Determine the (X, Y) coordinate at the center of the cell enclosing the given text.  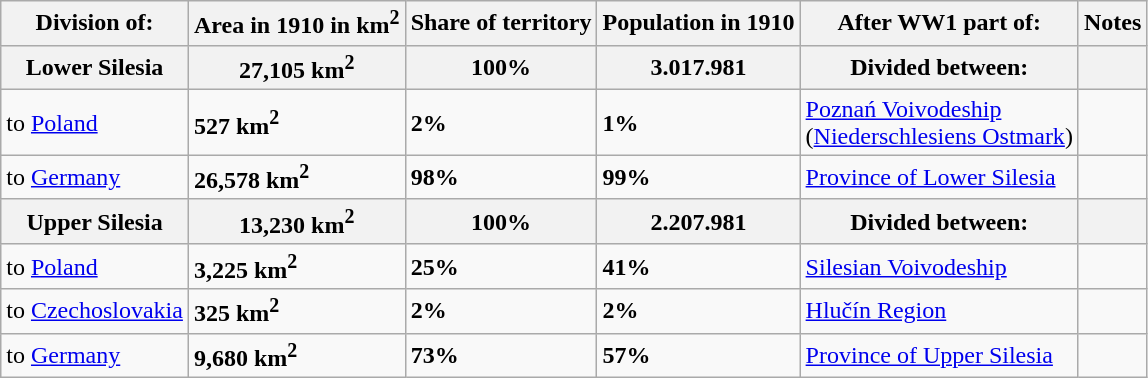
Share of territory (501, 24)
Lower Silesia (95, 68)
325 km2 (296, 312)
26,578 km2 (296, 178)
Notes (1112, 24)
Division of: (95, 24)
3.017.981 (698, 68)
Poznań Voivodeship(Niederschlesiens Ostmark) (939, 122)
9,680 km2 (296, 356)
527 km2 (296, 122)
to Czechoslovakia (95, 312)
2.207.981 (698, 222)
57% (698, 356)
98% (501, 178)
25% (501, 266)
99% (698, 178)
After WW1 part of: (939, 24)
Population in 1910 (698, 24)
Province of Lower Silesia (939, 178)
Hlučín Region (939, 312)
Area in 1910 in km2 (296, 24)
1% (698, 122)
27,105 km2 (296, 68)
Upper Silesia (95, 222)
73% (501, 356)
Province of Upper Silesia (939, 356)
3,225 km2 (296, 266)
Silesian Voivodeship (939, 266)
41% (698, 266)
13,230 km2 (296, 222)
